Locate the cell with the specified text and output its [X, Y] center coordinate. 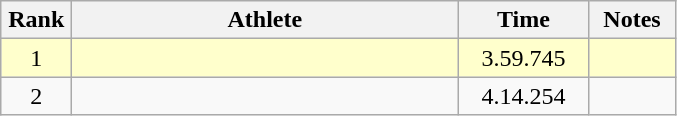
Notes [632, 20]
Rank [36, 20]
1 [36, 58]
3.59.745 [524, 58]
Athlete [265, 20]
2 [36, 96]
4.14.254 [524, 96]
Time [524, 20]
